Find where the given text appears and provide that cell's center as (X, Y) coordinate. 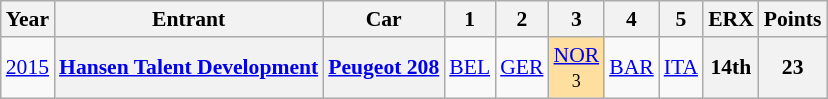
NOR3 (576, 68)
GER (522, 68)
Car (384, 19)
ITA (681, 68)
Points (793, 19)
Hansen Talent Development (188, 68)
14th (731, 68)
ERX (731, 19)
1 (470, 19)
5 (681, 19)
BAR (632, 68)
3 (576, 19)
2015 (28, 68)
23 (793, 68)
Year (28, 19)
2 (522, 19)
4 (632, 19)
Entrant (188, 19)
Peugeot 208 (384, 68)
BEL (470, 68)
